Extract the [X, Y] coordinate from the center of the cell holding the provided text.  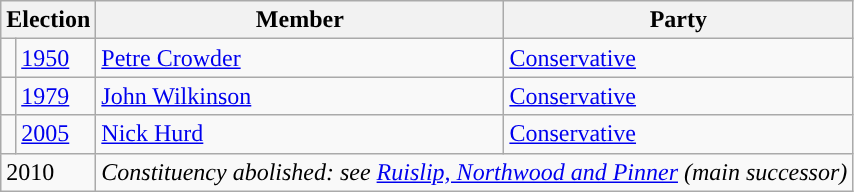
Party [678, 20]
1979 [56, 96]
2010 [48, 172]
1950 [56, 58]
Nick Hurd [300, 134]
2005 [56, 134]
John Wilkinson [300, 96]
Member [300, 20]
Petre Crowder [300, 58]
Election [48, 20]
Constituency abolished: see Ruislip, Northwood and Pinner (main successor) [474, 172]
